Output the [X, Y] coordinate of the center of the cell containing the given text.  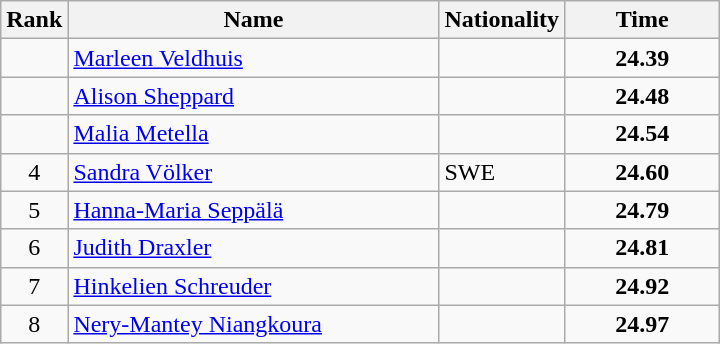
Hanna-Maria Seppälä [254, 210]
Name [254, 20]
6 [34, 248]
Rank [34, 20]
Judith Draxler [254, 248]
4 [34, 172]
8 [34, 324]
24.48 [642, 96]
Sandra Völker [254, 172]
7 [34, 286]
Marleen Veldhuis [254, 58]
Malia Metella [254, 134]
24.97 [642, 324]
24.54 [642, 134]
Nery-Mantey Niangkoura [254, 324]
Nationality [502, 20]
24.60 [642, 172]
Hinkelien Schreuder [254, 286]
5 [34, 210]
24.81 [642, 248]
Alison Sheppard [254, 96]
24.92 [642, 286]
Time [642, 20]
24.79 [642, 210]
24.39 [642, 58]
SWE [502, 172]
